From the cell containing the given text, extract its center point as [X, Y] coordinate. 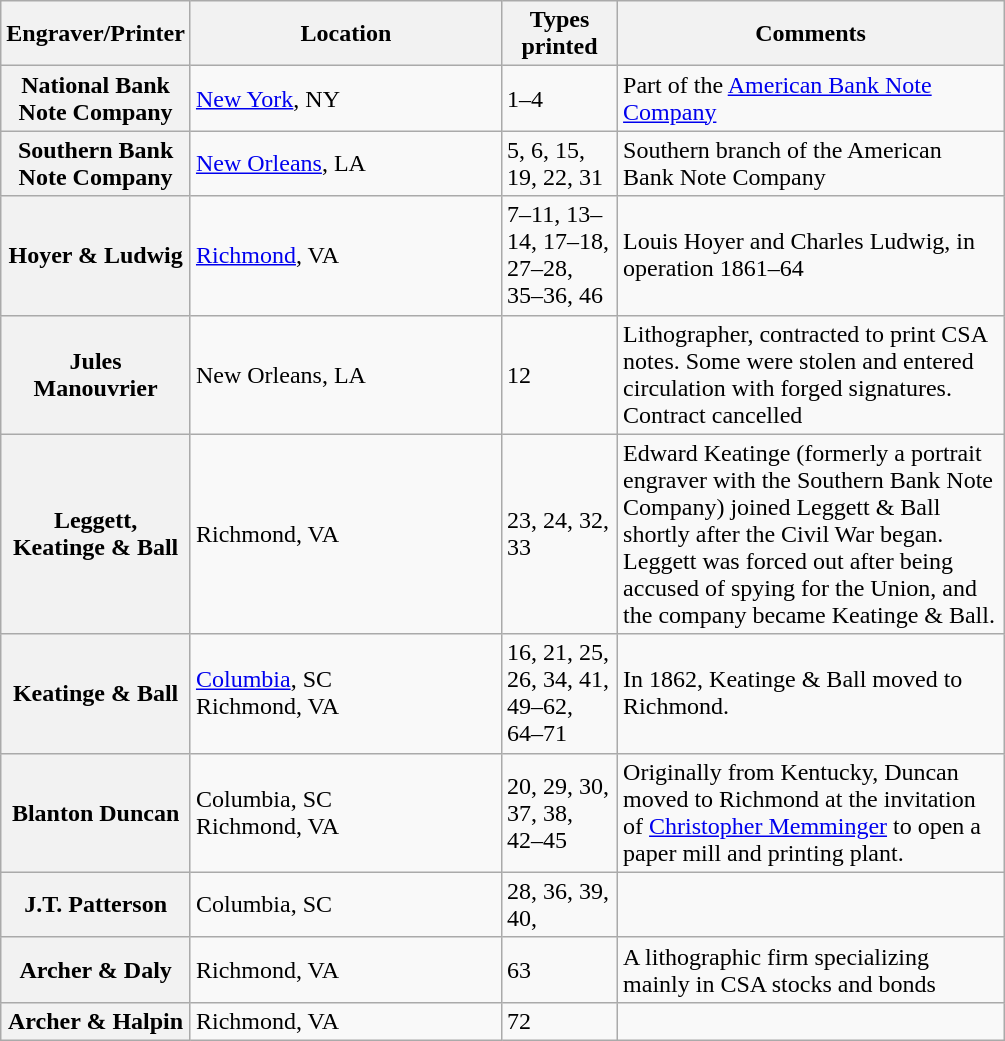
16, 21, 25, 26, 34, 41, 49–62, 64–71 [559, 694]
28, 36, 39, 40, [559, 904]
National Bank Note Company [96, 98]
Part of the American Bank Note Company [811, 98]
A lithographic firm specializing mainly in CSA stocks and bonds [811, 970]
Keatinge & Ball [96, 694]
20, 29, 30, 37, 38, 42–45 [559, 812]
Blanton Duncan [96, 812]
New York, NY [346, 98]
Types printed [559, 34]
7–11, 13–14, 17–18, 27–28, 35–36, 46 [559, 256]
Lithographer, contracted to print CSA notes. Some were stolen and entered circulation with forged signatures. Contract cancelled [811, 374]
Engraver/Printer [96, 34]
Columbia, SC [346, 904]
1–4 [559, 98]
Hoyer & Ludwig [96, 256]
12 [559, 374]
Comments [811, 34]
In 1862, Keatinge & Ball moved to Richmond. [811, 694]
Originally from Kentucky, Duncan moved to Richmond at the invitation of Christopher Memminger to open a paper mill and printing plant. [811, 812]
63 [559, 970]
Location [346, 34]
Southern branch of the American Bank Note Company [811, 164]
Southern Bank Note Company [96, 164]
J.T. Patterson [96, 904]
Louis Hoyer and Charles Ludwig, in operation 1861–64 [811, 256]
Jules Manouvrier [96, 374]
5, 6, 15, 19, 22, 31 [559, 164]
23, 24, 32, 33 [559, 534]
Leggett, Keatinge & Ball [96, 534]
Archer & Halpin [96, 1021]
Archer & Daly [96, 970]
72 [559, 1021]
